Extract the (x, y) coordinate from the center of the cell holding the provided text.  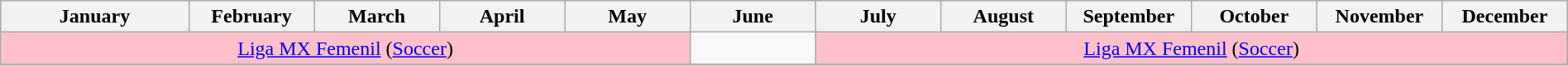
November (1379, 17)
July (878, 17)
May (628, 17)
August (1004, 17)
June (753, 17)
December (1505, 17)
January (94, 17)
April (502, 17)
September (1129, 17)
October (1255, 17)
February (251, 17)
March (377, 17)
